Search for the cell housing the specified text and yield its [X, Y] center coordinate. 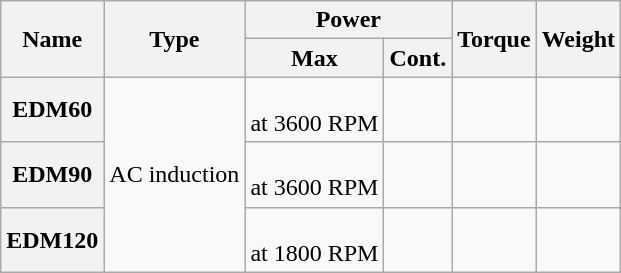
at 1800 RPM [314, 240]
Name [52, 39]
EDM90 [52, 174]
Cont. [418, 58]
EDM60 [52, 110]
Type [174, 39]
Max [314, 58]
Power [348, 20]
Weight [578, 39]
EDM120 [52, 240]
AC induction [174, 174]
Torque [494, 39]
